Find where the given text appears and provide that cell's center as (x, y) coordinate. 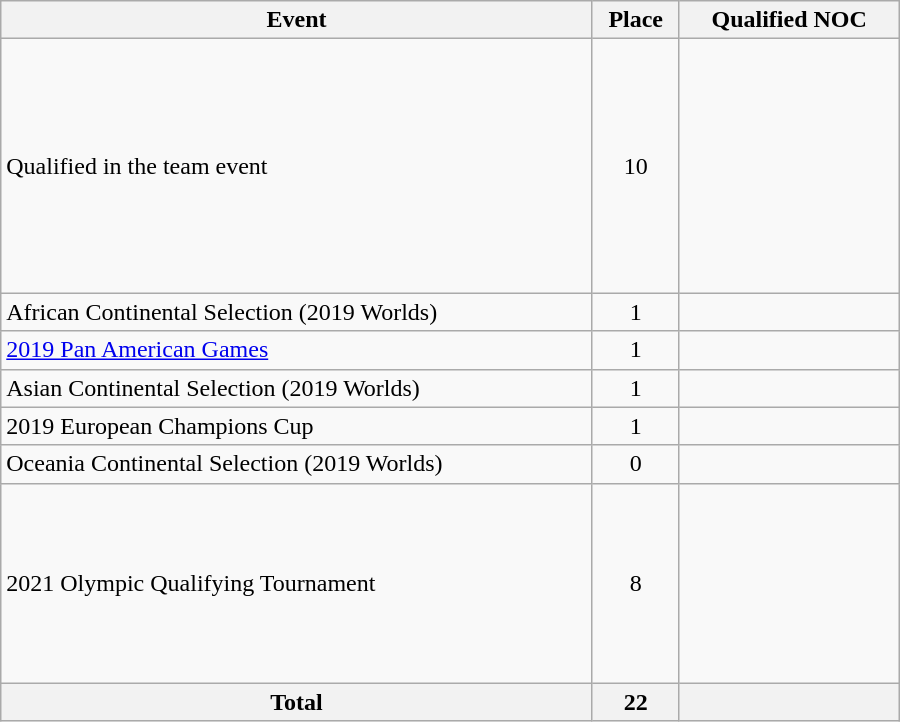
2021 Olympic Qualifying Tournament (297, 583)
22 (636, 702)
10 (636, 166)
Oceania Continental Selection (2019 Worlds) (297, 464)
Event (297, 20)
Asian Continental Selection (2019 Worlds) (297, 388)
Place (636, 20)
Total (297, 702)
8 (636, 583)
Qualified in the team event (297, 166)
African Continental Selection (2019 Worlds) (297, 312)
2019 Pan American Games (297, 350)
Qualified NOC (789, 20)
0 (636, 464)
2019 European Champions Cup (297, 426)
